Identify which cell holds the provided text, then report its [X, Y] central coordinate. 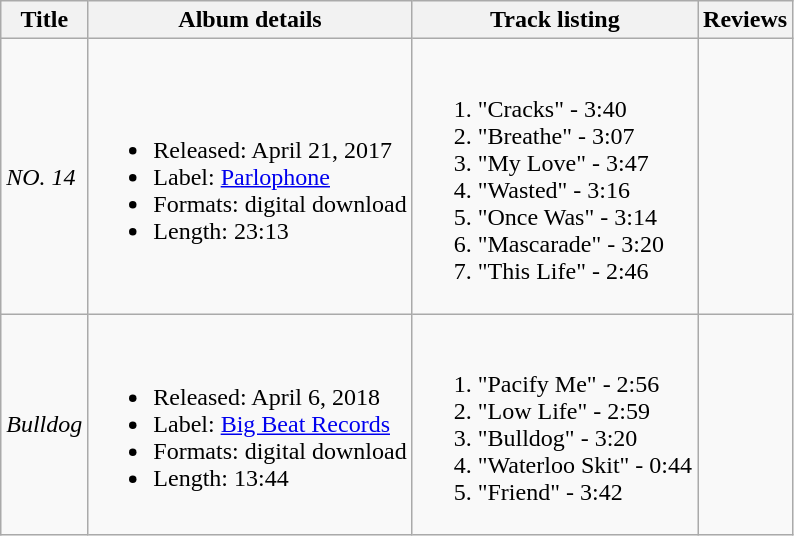
Album details [250, 20]
Released: April 6, 2018Label: Big Beat RecordsFormats: digital downloadLength: 13:44 [250, 424]
"Cracks" - 3:40"Breathe" - 3:07"My Love" - 3:47"Wasted" - 3:16"Once Was" - 3:14"Mascarade" - 3:20"This Life" - 2:46 [554, 176]
NO. 14 [44, 176]
Bulldog [44, 424]
Released: April 21, 2017Label: ParlophoneFormats: digital downloadLength: 23:13 [250, 176]
Title [44, 20]
"Pacify Me" - 2:56"Low Life" - 2:59"Bulldog" - 3:20"Waterloo Skit" - 0:44"Friend" - 3:42 [554, 424]
Track listing [554, 20]
Reviews [746, 20]
